For the text-containing cell, return its midpoint in (X, Y) coordinate format. 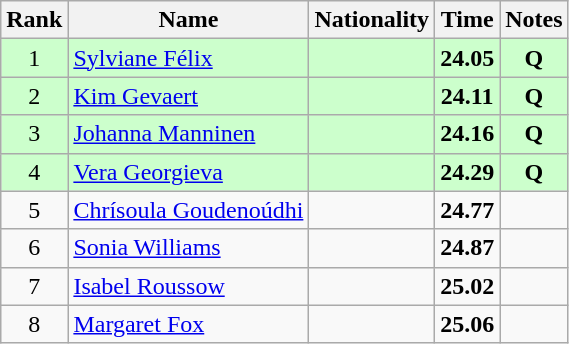
25.02 (468, 286)
24.11 (468, 96)
Sylviane Félix (188, 58)
8 (34, 324)
Nationality (372, 20)
25.06 (468, 324)
Isabel Roussow (188, 286)
Name (188, 20)
3 (34, 134)
24.87 (468, 248)
5 (34, 210)
2 (34, 96)
24.05 (468, 58)
1 (34, 58)
Time (468, 20)
4 (34, 172)
6 (34, 248)
Vera Georgieva (188, 172)
Margaret Fox (188, 324)
Johanna Manninen (188, 134)
Notes (534, 20)
Kim Gevaert (188, 96)
Sonia Williams (188, 248)
7 (34, 286)
24.77 (468, 210)
24.16 (468, 134)
Rank (34, 20)
Chrísoula Goudenoúdhi (188, 210)
24.29 (468, 172)
